Scan for the cell matching the given text and deliver its [X, Y] coordinate at center. 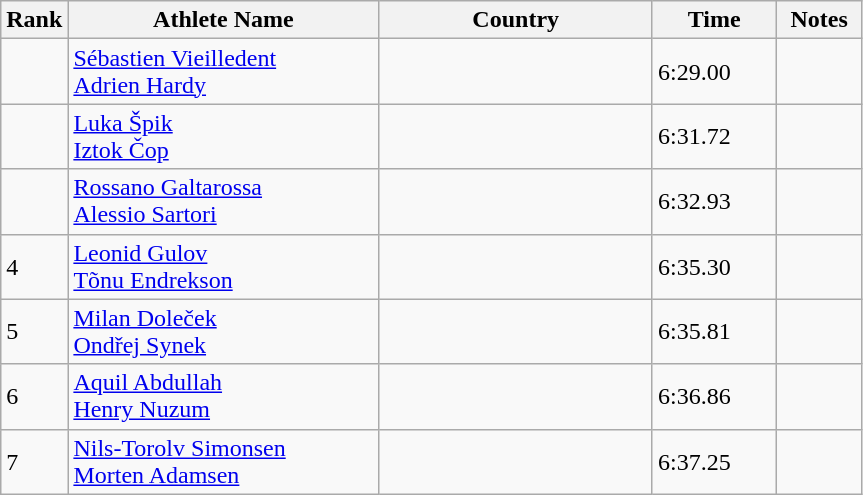
Rossano Galtarossa Alessio Sartori [224, 202]
6 [34, 396]
Aquil Abdullah Henry Nuzum [224, 396]
Leonid Gulov Tõnu Endrekson [224, 266]
6:37.25 [714, 462]
4 [34, 266]
Time [714, 20]
6:35.81 [714, 332]
6:31.72 [714, 136]
Luka Špik Iztok Čop [224, 136]
Athlete Name [224, 20]
Notes [819, 20]
6:29.00 [714, 72]
7 [34, 462]
5 [34, 332]
Milan Doleček Ondřej Synek [224, 332]
Rank [34, 20]
6:35.30 [714, 266]
Sébastien Vieilledent Adrien Hardy [224, 72]
Nils-Torolv Simonsen Morten Adamsen [224, 462]
6:36.86 [714, 396]
Country [516, 20]
6:32.93 [714, 202]
